Output the [x, y] coordinate of the center of the cell containing the given text.  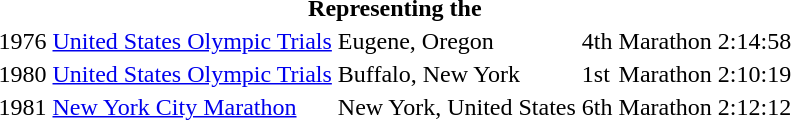
1st [597, 74]
4th [597, 41]
Buffalo, New York [456, 74]
Eugene, Oregon [456, 41]
